Search for the cell housing the specified text and yield its (X, Y) center coordinate. 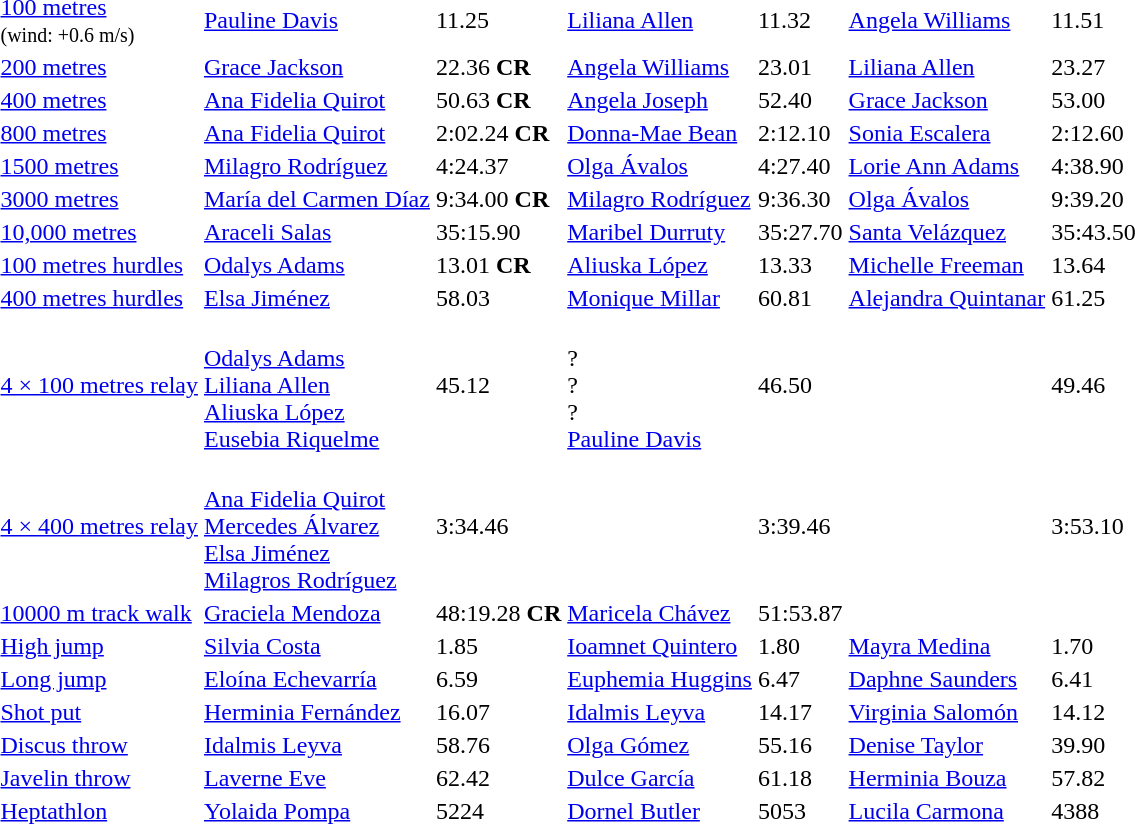
13.33 (800, 265)
Lorie Ann Adams (947, 166)
Michelle Freeman (947, 265)
Liliana Allen (947, 67)
48:19.28 CR (498, 613)
58.76 (498, 745)
22.36 CR (498, 67)
23.01 (800, 67)
Denise Taylor (947, 745)
58.03 (498, 298)
6.47 (800, 679)
35:15.90 (498, 232)
Odalys Adams (316, 265)
Angela Joseph (660, 100)
Ana Fidelia QuirotMercedes ÁlvarezElsa JiménezMilagros Rodríguez (316, 526)
9:34.00 CR (498, 199)
51:53.87 (800, 613)
52.40 (800, 100)
Eloína Echevarría (316, 679)
3:39.46 (800, 526)
Silvia Costa (316, 646)
Olga Gómez (660, 745)
4:27.40 (800, 166)
Santa Velázquez (947, 232)
55.16 (800, 745)
1.85 (498, 646)
9:36.30 (800, 199)
Mayra Medina (947, 646)
62.42 (498, 778)
Monique Millar (660, 298)
2:02.24 CR (498, 133)
35:27.70 (800, 232)
Maricela Chávez (660, 613)
45.12 (498, 385)
Odalys AdamsLiliana AllenAliuska LópezEusebia Riquelme (316, 385)
Daphne Saunders (947, 679)
Aliuska López (660, 265)
Euphemia Huggins (660, 679)
???Pauline Davis (660, 385)
Alejandra Quintanar (947, 298)
Donna-Mae Bean (660, 133)
Araceli Salas (316, 232)
4:24.37 (498, 166)
3:34.46 (498, 526)
2:12.10 (800, 133)
Ioamnet Quintero (660, 646)
Maribel Durruty (660, 232)
50.63 CR (498, 100)
Herminia Fernández (316, 712)
6.59 (498, 679)
Laverne Eve (316, 778)
Sonia Escalera (947, 133)
60.81 (800, 298)
1.80 (800, 646)
Angela Williams (660, 67)
61.18 (800, 778)
Graciela Mendoza (316, 613)
Elsa Jiménez (316, 298)
14.17 (800, 712)
16.07 (498, 712)
Herminia Bouza (947, 778)
13.01 CR (498, 265)
Dulce García (660, 778)
Virginia Salomón (947, 712)
46.50 (800, 385)
María del Carmen Díaz (316, 199)
